Search for the cell housing the specified text and yield its [x, y] center coordinate. 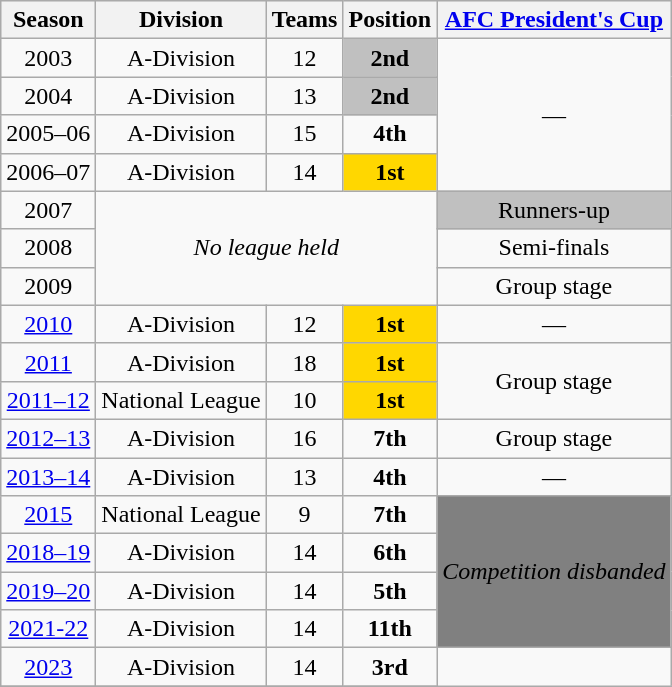
16 [304, 438]
Runners-up [554, 210]
2008 [48, 248]
2013–14 [48, 477]
2018–19 [48, 553]
Competition disbanded [554, 572]
No league held [266, 248]
Division [181, 20]
2010 [48, 324]
2011 [48, 362]
2009 [48, 286]
15 [304, 134]
2011–12 [48, 400]
10 [304, 400]
2021-22 [48, 629]
11th [390, 629]
2006–07 [48, 172]
5th [390, 591]
2023 [48, 667]
2019–20 [48, 591]
2005–06 [48, 134]
Season [48, 20]
6th [390, 553]
18 [304, 362]
Semi-finals [554, 248]
2012–13 [48, 438]
9 [304, 515]
3rd [390, 667]
AFC President's Cup [554, 20]
2015 [48, 515]
2004 [48, 96]
Teams [304, 20]
2007 [48, 210]
Position [390, 20]
2003 [48, 58]
